Output the [X, Y] coordinate of the center of the cell containing the given text.  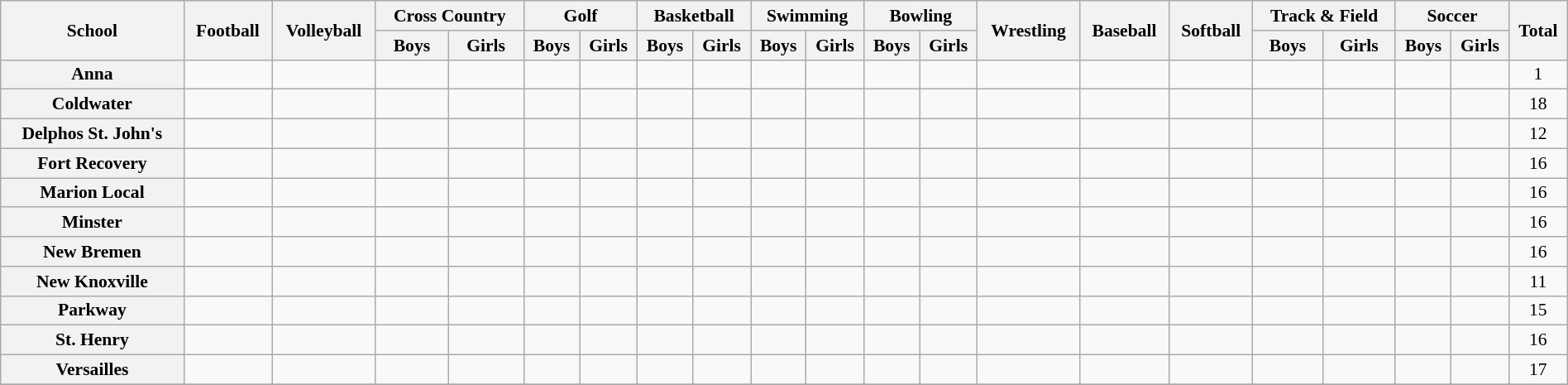
Track & Field [1325, 16]
School [93, 30]
New Knoxville [93, 282]
Delphos St. John's [93, 134]
Baseball [1124, 30]
12 [1538, 134]
Total [1538, 30]
Minster [93, 223]
Softball [1211, 30]
Wrestling [1029, 30]
Coldwater [93, 104]
17 [1538, 370]
Parkway [93, 310]
New Bremen [93, 252]
Football [228, 30]
11 [1538, 282]
Cross Country [450, 16]
St. Henry [93, 340]
Golf [581, 16]
Versailles [93, 370]
Basketball [695, 16]
15 [1538, 310]
Marion Local [93, 193]
18 [1538, 104]
Anna [93, 75]
1 [1538, 75]
Swimming [807, 16]
Fort Recovery [93, 163]
Bowling [921, 16]
Volleyball [324, 30]
Soccer [1452, 16]
